Identify which cell holds the provided text, then report its (x, y) central coordinate. 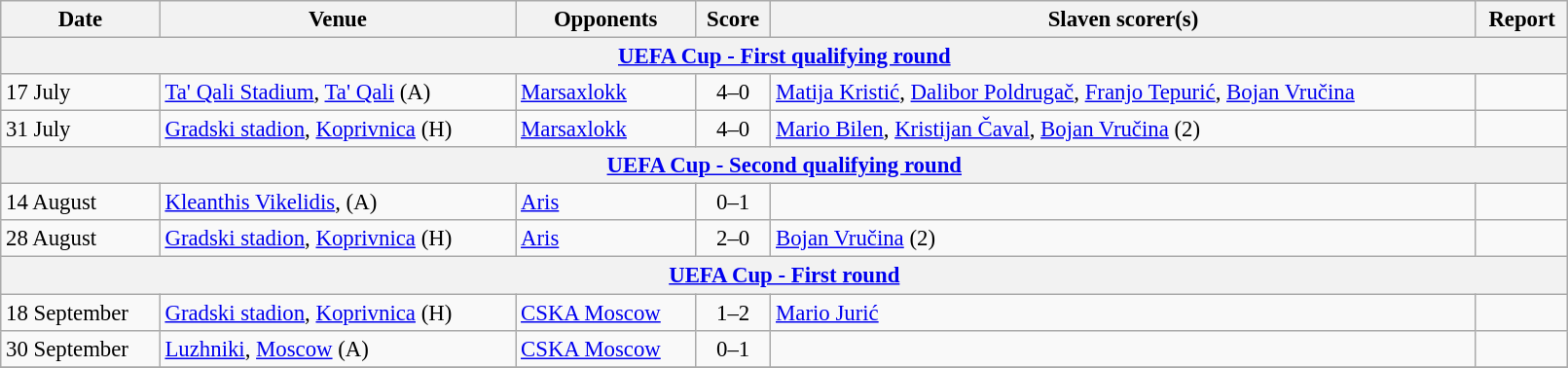
Luzhniki, Moscow (A) (338, 349)
Report (1522, 19)
18 September (80, 313)
31 July (80, 129)
Slaven scorer(s) (1123, 19)
Matija Kristić, Dalibor Poldrugač, Franjo Tepurić, Bojan Vručina (1123, 92)
2–0 (732, 239)
Mario Bilen, Kristijan Čaval, Bojan Vručina (2) (1123, 129)
14 August (80, 202)
Ta' Qali Stadium, Ta' Qali (A) (338, 92)
Bojan Vručina (2) (1123, 239)
30 September (80, 349)
17 July (80, 92)
Opponents (605, 19)
28 August (80, 239)
Score (732, 19)
Venue (338, 19)
Mario Jurić (1123, 313)
UEFA Cup - First round (784, 276)
1–2 (732, 313)
UEFA Cup - First qualifying round (784, 56)
UEFA Cup - Second qualifying round (784, 166)
Date (80, 19)
Kleanthis Vikelidis, (A) (338, 202)
